Identify which cell holds the provided text, then report its (x, y) central coordinate. 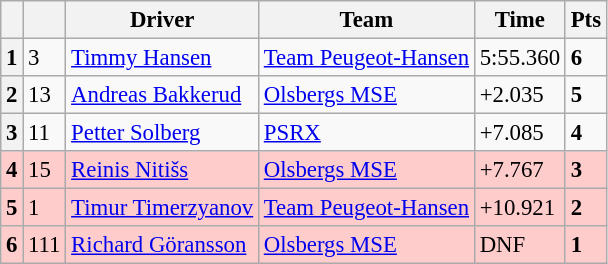
Time (520, 20)
Richard Göransson (162, 245)
Team (366, 20)
Timur Timerzyanov (162, 208)
+2.035 (520, 95)
Driver (162, 20)
5:55.360 (520, 58)
Andreas Bakkerud (162, 95)
+10.921 (520, 208)
111 (44, 245)
15 (44, 170)
DNF (520, 245)
11 (44, 133)
13 (44, 95)
Reinis Nitišs (162, 170)
Petter Solberg (162, 133)
PSRX (366, 133)
Pts (586, 20)
+7.085 (520, 133)
+7.767 (520, 170)
Timmy Hansen (162, 58)
